Detect which cell encompasses the target text, then output its (X, Y) center coordinate. 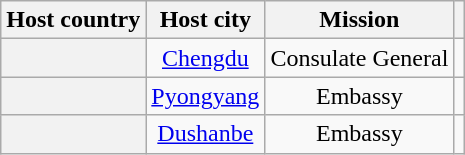
Pyongyang (206, 96)
Dushanbe (206, 134)
Consulate General (360, 58)
Host city (206, 20)
Host country (74, 20)
Mission (360, 20)
Chengdu (206, 58)
